Identify which cell holds the provided text, then report its [x, y] central coordinate. 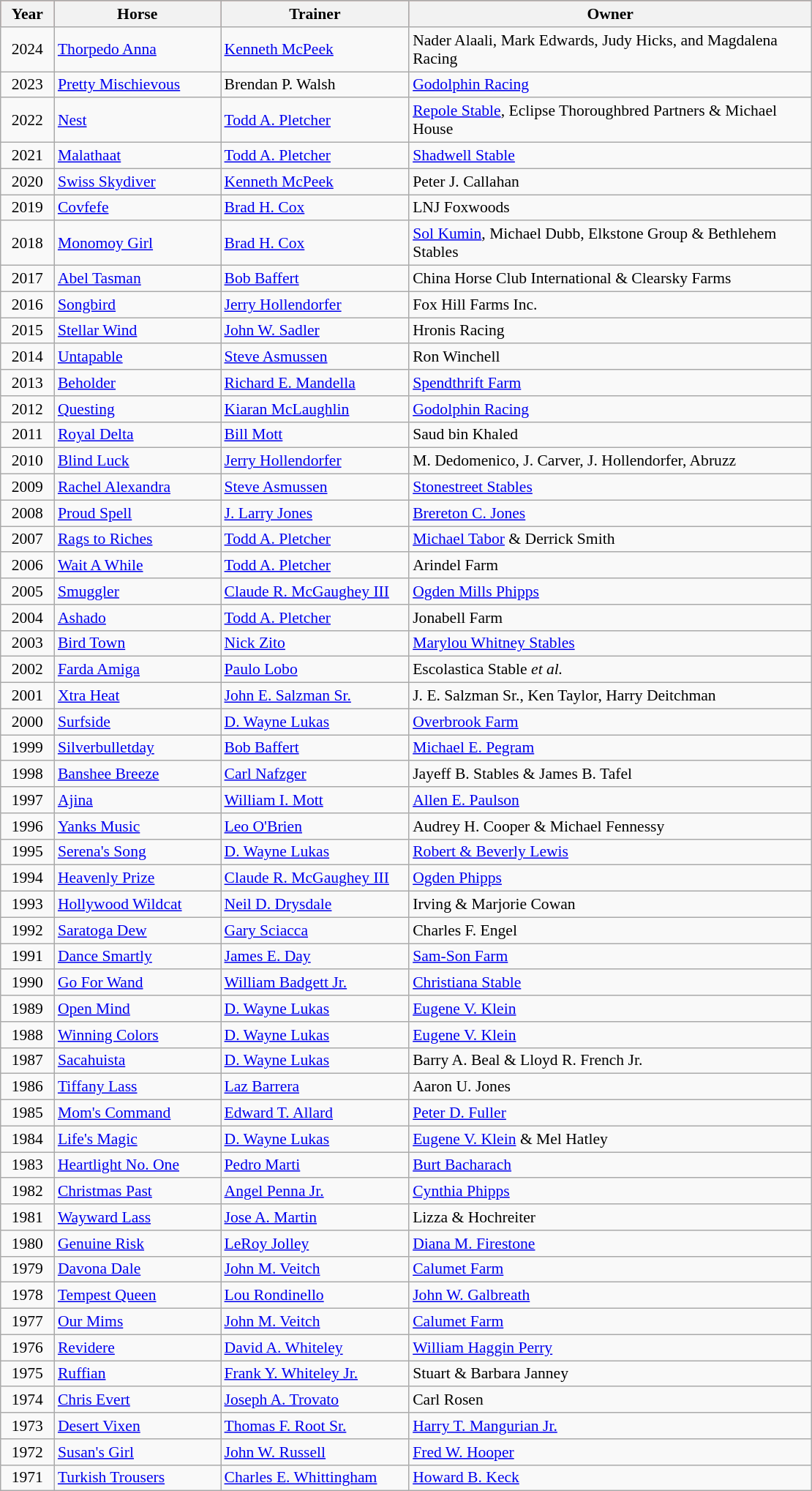
Smuggler [138, 591]
Shadwell Stable [610, 156]
1998 [28, 774]
1994 [28, 878]
2014 [28, 357]
Heavenly Prize [138, 878]
Swiss Skydiver [138, 182]
2016 [28, 304]
Carl Nafzger [315, 774]
2012 [28, 409]
Allen E. Paulson [610, 800]
Marylou Whitney Stables [610, 643]
1990 [28, 983]
Life's Magic [138, 1139]
1977 [28, 1322]
1984 [28, 1139]
1980 [28, 1244]
2005 [28, 591]
Untapable [138, 357]
Charles F. Engel [610, 930]
Fred W. Hooper [610, 1452]
1972 [28, 1452]
Susan's Girl [138, 1452]
Spendthrift Farm [610, 383]
Angel Penna Jr. [315, 1192]
Aaron U. Jones [610, 1087]
1978 [28, 1296]
2019 [28, 208]
J. E. Salzman Sr., Ken Taylor, Harry Deitchman [610, 696]
China Horse Club International & Clearsky Farms [610, 279]
Chris Evert [138, 1400]
Banshee Breeze [138, 774]
Kiaran McLaughlin [315, 409]
1999 [28, 748]
2022 [28, 120]
Overbrook Farm [610, 722]
Blind Luck [138, 461]
2000 [28, 722]
Mom's Command [138, 1113]
1971 [28, 1478]
1975 [28, 1374]
Davona Dale [138, 1269]
2008 [28, 513]
1983 [28, 1165]
2010 [28, 461]
Michael Tabor & Derrick Smith [610, 539]
Heartlight No. One [138, 1165]
1981 [28, 1217]
Peter J. Callahan [610, 182]
Frank Y. Whiteley Jr. [315, 1374]
Jose A. Martin [315, 1217]
John W. Sadler [315, 331]
M. Dedomenico, J. Carver, J. Hollendorfer, Abruzz [610, 461]
Tempest Queen [138, 1296]
Farda Amiga [138, 670]
Lizza & Hochreiter [610, 1217]
Thomas F. Root Sr. [315, 1426]
1976 [28, 1348]
Wayward Lass [138, 1217]
1979 [28, 1269]
Jayeff B. Stables & James B. Tafel [610, 774]
2018 [28, 243]
2023 [28, 85]
2015 [28, 331]
J. Larry Jones [315, 513]
Serena's Song [138, 852]
Revidere [138, 1348]
Christmas Past [138, 1192]
Ashado [138, 618]
Bird Town [138, 643]
Questing [138, 409]
Howard B. Keck [610, 1478]
William Haggin Perry [610, 1348]
Edward T. Allard [315, 1113]
Audrey H. Cooper & Michael Fennessy [610, 826]
Ogden Mills Phipps [610, 591]
2006 [28, 566]
1996 [28, 826]
Pretty Mischievous [138, 85]
Owner [610, 14]
1982 [28, 1192]
Pedro Marti [315, 1165]
Nest [138, 120]
Sol Kumin, Michael Dubb, Elkstone Group & Bethlehem Stables [610, 243]
Tiffany Lass [138, 1087]
Proud Spell [138, 513]
Stellar Wind [138, 331]
William I. Mott [315, 800]
2001 [28, 696]
Michael E. Pegram [610, 748]
2004 [28, 618]
Saud bin Khaled [610, 435]
Sam-Son Farm [610, 957]
Hronis Racing [610, 331]
Ogden Phipps [610, 878]
Brendan P. Walsh [315, 85]
Leo O'Brien [315, 826]
1993 [28, 905]
Fox Hill Farms Inc. [610, 304]
2011 [28, 435]
Stuart & Barbara Janney [610, 1374]
Abel Tasman [138, 279]
Gary Sciacca [315, 930]
Jonabell Farm [610, 618]
Escolastica Stable et al. [610, 670]
Peter D. Fuller [610, 1113]
Robert & Beverly Lewis [610, 852]
Repole Stable, Eclipse Thoroughbred Partners & Michael House [610, 120]
1989 [28, 1009]
Nick Zito [315, 643]
Eugene V. Klein & Mel Hatley [610, 1139]
1987 [28, 1061]
LeRoy Jolley [315, 1244]
Stonestreet Stables [610, 487]
1985 [28, 1113]
Richard E. Mandella [315, 383]
Laz Barrera [315, 1087]
1973 [28, 1426]
Horse [138, 14]
Irving & Marjorie Cowan [610, 905]
Turkish Trousers [138, 1478]
Lou Rondinello [315, 1296]
John W. Russell [315, 1452]
2021 [28, 156]
Year [28, 14]
Wait A While [138, 566]
2020 [28, 182]
Monomoy Girl [138, 243]
Burt Bacharach [610, 1165]
William Badgett Jr. [315, 983]
1992 [28, 930]
Our Mims [138, 1322]
Yanks Music [138, 826]
2007 [28, 539]
Neil D. Drysdale [315, 905]
John E. Salzman Sr. [315, 696]
Xtra Heat [138, 696]
Carl Rosen [610, 1400]
Thorpedo Anna [138, 50]
1974 [28, 1400]
Ruffian [138, 1374]
1991 [28, 957]
Charles E. Whittingham [315, 1478]
2024 [28, 50]
Cynthia Phipps [610, 1192]
Diana M. Firestone [610, 1244]
David A. Whiteley [315, 1348]
Ajina [138, 800]
2017 [28, 279]
Bill Mott [315, 435]
2003 [28, 643]
2013 [28, 383]
Genuine Risk [138, 1244]
Brereton C. Jones [610, 513]
Go For Wand [138, 983]
Arindel Farm [610, 566]
Paulo Lobo [315, 670]
Harry T. Mangurian Jr. [610, 1426]
Sacahuista [138, 1061]
Malathaat [138, 156]
1995 [28, 852]
Ron Winchell [610, 357]
Joseph A. Trovato [315, 1400]
Covfefe [138, 208]
Trainer [315, 14]
2009 [28, 487]
James E. Day [315, 957]
Barry A. Beal & Lloyd R. French Jr. [610, 1061]
Desert Vixen [138, 1426]
Rachel Alexandra [138, 487]
Royal Delta [138, 435]
1988 [28, 1035]
John W. Galbreath [610, 1296]
Christiana Stable [610, 983]
Hollywood Wildcat [138, 905]
Surfside [138, 722]
Beholder [138, 383]
1986 [28, 1087]
Dance Smartly [138, 957]
LNJ Foxwoods [610, 208]
Winning Colors [138, 1035]
Saratoga Dew [138, 930]
Nader Alaali, Mark Edwards, Judy Hicks, and Magdalena Racing [610, 50]
1997 [28, 800]
Songbird [138, 304]
Silverbulletday [138, 748]
Rags to Riches [138, 539]
2002 [28, 670]
Open Mind [138, 1009]
